Capture the cell that displays the provided text and extract its [X, Y] central coordinate. 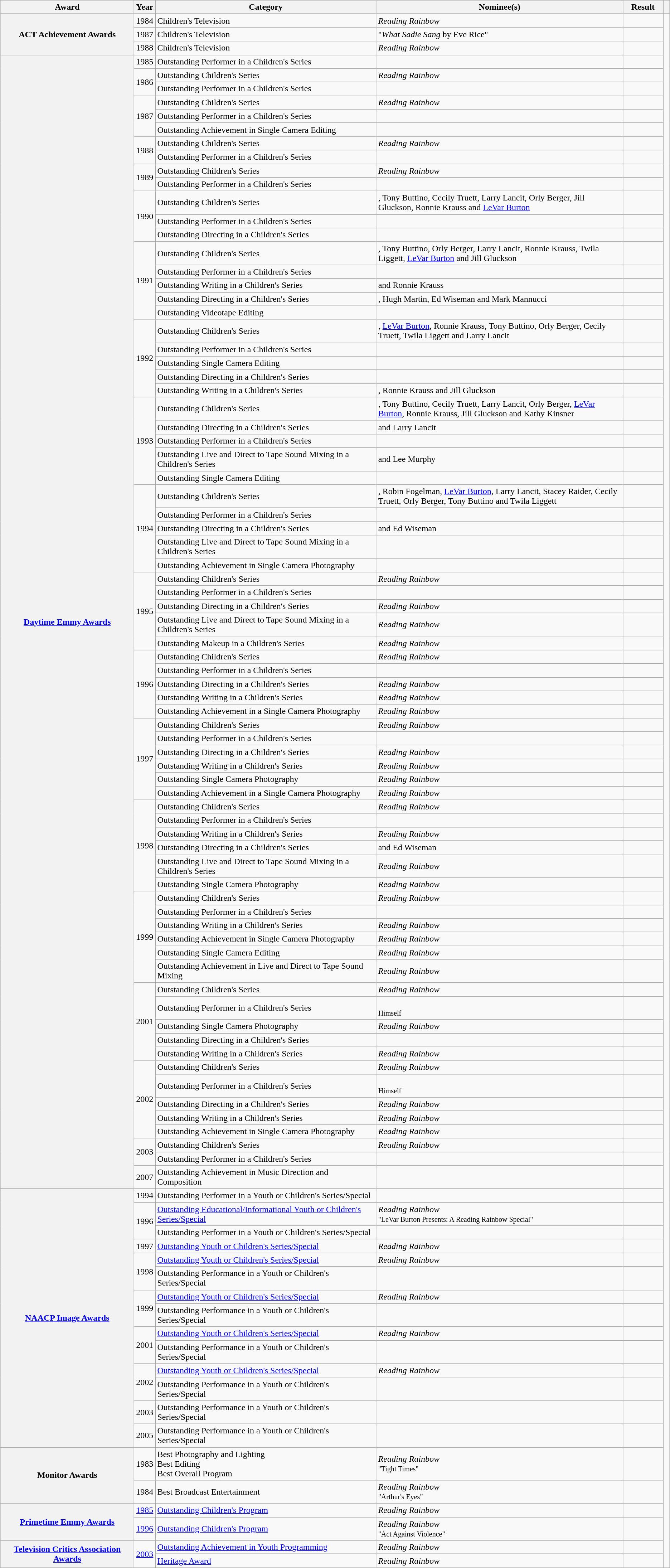
, Tony Buttino, Cecily Truett, Larry Lancit, Orly Berger, LeVar Burton, Ronnie Krauss, Jill Gluckson and Kathy Kinsner [500, 409]
Heritage Award [266, 1561]
1983 [145, 1463]
Outstanding Achievement in Youth Programming [266, 1547]
Monitor Awards [67, 1475]
1986 [145, 82]
Reading Rainbow "Tight Times" [500, 1463]
NAACP Image Awards [67, 1318]
1993 [145, 441]
, Hugh Martin, Ed Wiseman and Mark Mannucci [500, 299]
Category [266, 7]
, Tony Buttino, Cecily Truett, Larry Lancit, Orly Berger, Jill Gluckson, Ronnie Krauss and LeVar Burton [500, 203]
Reading Rainbow "Act Against Violence" [500, 1529]
, Ronnie Krauss and Jill Gluckson [500, 390]
Outstanding Achievement in Music Direction and Composition [266, 1177]
, LeVar Burton, Ronnie Krauss, Tony Buttino, Orly Berger, Cecily Truett, Twila Liggett and Larry Lancit [500, 331]
2007 [145, 1177]
, Robin Fogelman, LeVar Burton, Larry Lancit, Stacey Raider, Cecily Truett, Orly Berger, Tony Buttino and Twila Liggett [500, 496]
and Ronnie Krauss [500, 285]
Television Critics Association Awards [67, 1554]
"What Sadie Sang by Eve Rice" [500, 34]
Reading Rainbow "Arthur's Eyes" [500, 1492]
Reading Rainbow "LeVar Burton Presents: A Reading Rainbow Special" [500, 1214]
Year [145, 7]
Award [67, 7]
1992 [145, 358]
Outstanding Makeup in a Children's Series [266, 643]
, Tony Buttino, Orly Berger, Larry Lancit, Ronnie Krauss, Twila Liggett, LeVar Burton and Jill Gluckson [500, 253]
Outstanding Videotape Editing [266, 313]
Outstanding Achievement in Single Camera Editing [266, 130]
Nominee(s) [500, 7]
2005 [145, 1436]
and Lee Murphy [500, 460]
Outstanding Educational/Informational Youth or Children's Series/Special [266, 1214]
Best Photography and Lighting Best Editing Best Overall Program [266, 1463]
ACT Achievement Awards [67, 34]
1995 [145, 611]
Result [643, 7]
1989 [145, 178]
Best Broadcast Entertainment [266, 1492]
Daytime Emmy Awards [67, 622]
1991 [145, 281]
1990 [145, 216]
Outstanding Achievement in Live and Direct to Tape Sound Mixing [266, 971]
and Larry Lancit [500, 427]
Primetime Emmy Awards [67, 1522]
